Locate the cell with the specified text and output its [x, y] center coordinate. 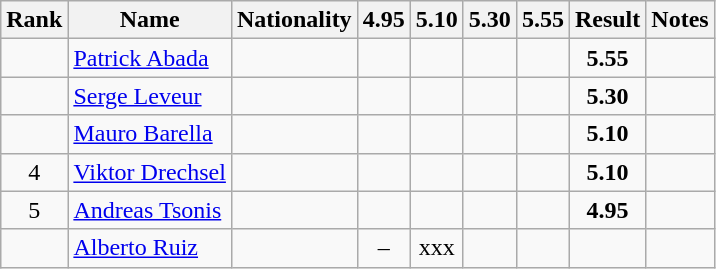
Name [150, 20]
Alberto Ruiz [150, 248]
4 [34, 172]
Patrick Abada [150, 58]
Result [607, 20]
xxx [436, 248]
Notes [680, 20]
5 [34, 210]
Mauro Barella [150, 134]
Viktor Drechsel [150, 172]
Rank [34, 20]
– [384, 248]
Nationality [294, 20]
Andreas Tsonis [150, 210]
Serge Leveur [150, 96]
